Output the (X, Y) coordinate of the center of the cell containing the given text.  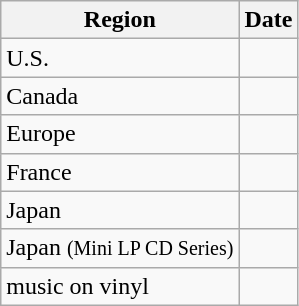
Date (268, 20)
U.S. (120, 58)
Japan (120, 210)
music on vinyl (120, 286)
France (120, 172)
Europe (120, 134)
Region (120, 20)
Japan (Mini LP CD Series) (120, 248)
Canada (120, 96)
